Capture the cell that displays the provided text and extract its (X, Y) central coordinate. 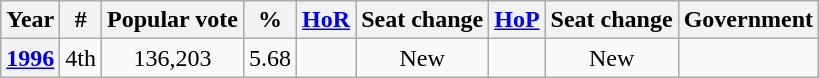
HoR (326, 20)
5.68 (270, 58)
Government (748, 20)
# (81, 20)
% (270, 20)
Year (30, 20)
4th (81, 58)
136,203 (173, 58)
1996 (30, 58)
HoP (517, 20)
Popular vote (173, 20)
